Identify which cell holds the provided text, then report its (x, y) central coordinate. 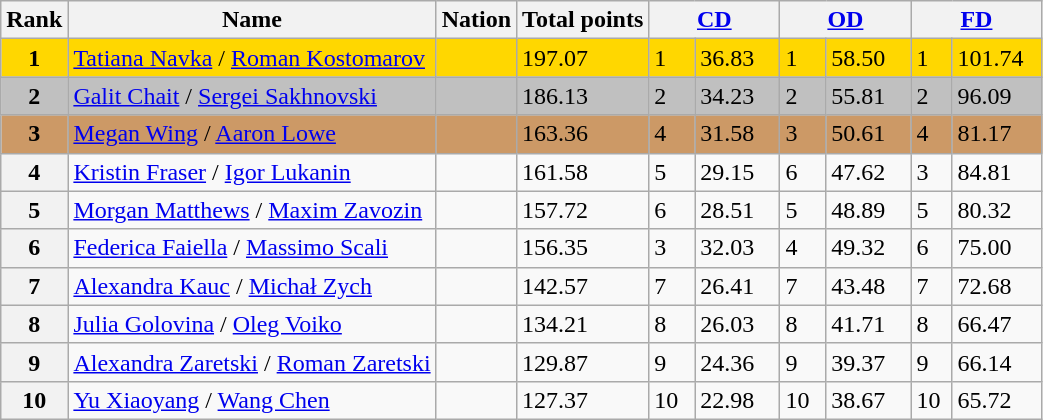
142.57 (583, 286)
39.37 (868, 362)
66.14 (997, 362)
Yu Xiaoyang / Wang Chen (252, 400)
36.83 (738, 58)
156.35 (583, 248)
Kristin Fraser / Igor Lukanin (252, 172)
186.13 (583, 96)
101.74 (997, 58)
29.15 (738, 172)
Morgan Matthews / Maxim Zavozin (252, 210)
50.61 (868, 134)
Total points (583, 20)
157.72 (583, 210)
49.32 (868, 248)
38.67 (868, 400)
80.32 (997, 210)
Tatiana Navka / Roman Kostomarov (252, 58)
Julia Golovina / Oleg Voiko (252, 324)
72.68 (997, 286)
Megan Wing / Aaron Lowe (252, 134)
47.62 (868, 172)
FD (976, 20)
43.48 (868, 286)
Alexandra Zaretski / Roman Zaretski (252, 362)
28.51 (738, 210)
26.03 (738, 324)
48.89 (868, 210)
Rank (34, 20)
75.00 (997, 248)
22.98 (738, 400)
Nation (476, 20)
66.47 (997, 324)
197.07 (583, 58)
55.81 (868, 96)
96.09 (997, 96)
Galit Chait / Sergei Sakhnovski (252, 96)
31.58 (738, 134)
127.37 (583, 400)
129.87 (583, 362)
Name (252, 20)
65.72 (997, 400)
81.17 (997, 134)
163.36 (583, 134)
26.41 (738, 286)
58.50 (868, 58)
Alexandra Kauc / Michał Zych (252, 286)
41.71 (868, 324)
OD (846, 20)
32.03 (738, 248)
84.81 (997, 172)
24.36 (738, 362)
Federica Faiella / Massimo Scali (252, 248)
161.58 (583, 172)
CD (714, 20)
134.21 (583, 324)
34.23 (738, 96)
